Locate the cell with the specified text and output its (X, Y) center coordinate. 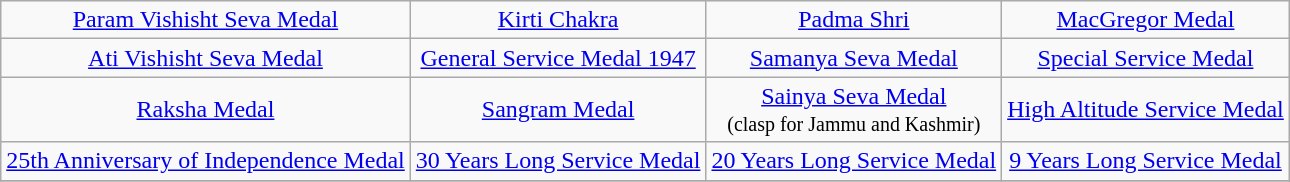
Special Service Medal (1146, 58)
Kirti Chakra (558, 20)
Sangram Medal (558, 110)
High Altitude Service Medal (1146, 110)
Sainya Seva Medal(clasp for Jammu and Kashmir) (854, 110)
Ati Vishisht Seva Medal (206, 58)
MacGregor Medal (1146, 20)
9 Years Long Service Medal (1146, 161)
Raksha Medal (206, 110)
30 Years Long Service Medal (558, 161)
25th Anniversary of Independence Medal (206, 161)
Samanya Seva Medal (854, 58)
Param Vishisht Seva Medal (206, 20)
20 Years Long Service Medal (854, 161)
General Service Medal 1947 (558, 58)
Padma Shri (854, 20)
